Locate the cell with the specified text and output its [x, y] center coordinate. 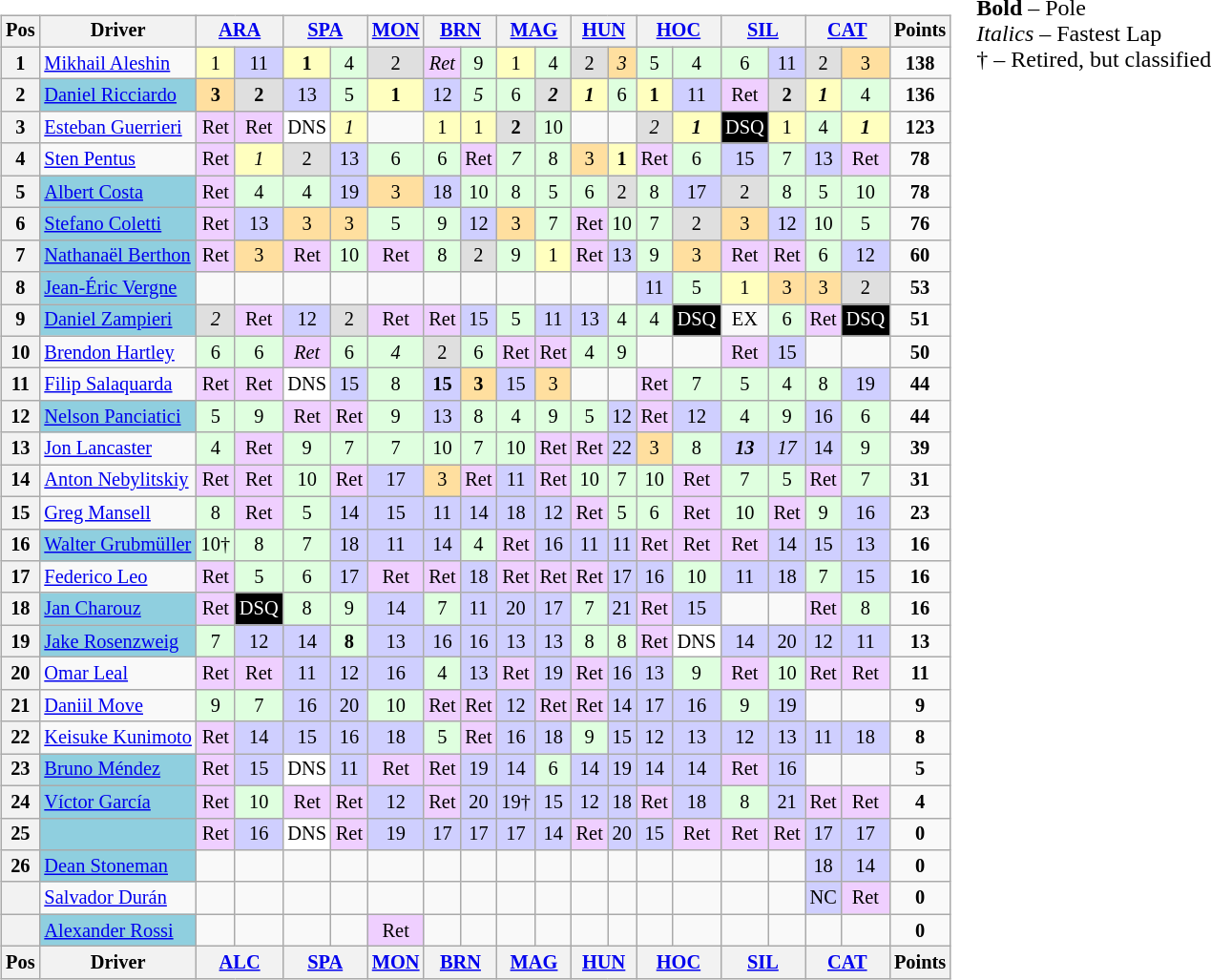
Esteban Guerrieri [117, 128]
Salvador Durán [117, 898]
NC [824, 898]
53 [920, 288]
24 [20, 802]
Greg Mansell [117, 512]
Walter Grubmüller [117, 545]
Daniel Zampieri [117, 321]
60 [920, 256]
Keisuke Kunimoto [117, 738]
26 [20, 866]
Omar Leal [117, 674]
Anton Nebylitskiy [117, 481]
Brendon Hartley [117, 352]
Dean Stoneman [117, 866]
Stefano Coletti [117, 224]
25 [20, 834]
39 [920, 448]
EX [744, 321]
Jon Lancaster [117, 448]
Daniil Move [117, 705]
Mikhail Aleshin [117, 63]
123 [920, 128]
31 [920, 481]
Jan Charouz [117, 609]
Filip Salaquarda [117, 385]
Alexander Rossi [117, 930]
Víctor García [117, 802]
Bruno Méndez [117, 770]
Sten Pentus [117, 159]
Albert Costa [117, 192]
Daniel Ricciardo [117, 95]
Jake Rosenzweig [117, 641]
Nathanaël Berthon [117, 256]
Jean-Éric Vergne [117, 288]
136 [920, 95]
138 [920, 63]
Nelson Panciatici [117, 417]
ALC [240, 963]
76 [920, 224]
19† [515, 802]
50 [920, 352]
ARA [240, 31]
10† [216, 545]
51 [920, 321]
Federico Leo [117, 577]
